Detect which cell encompasses the target text, then output its (x, y) center coordinate. 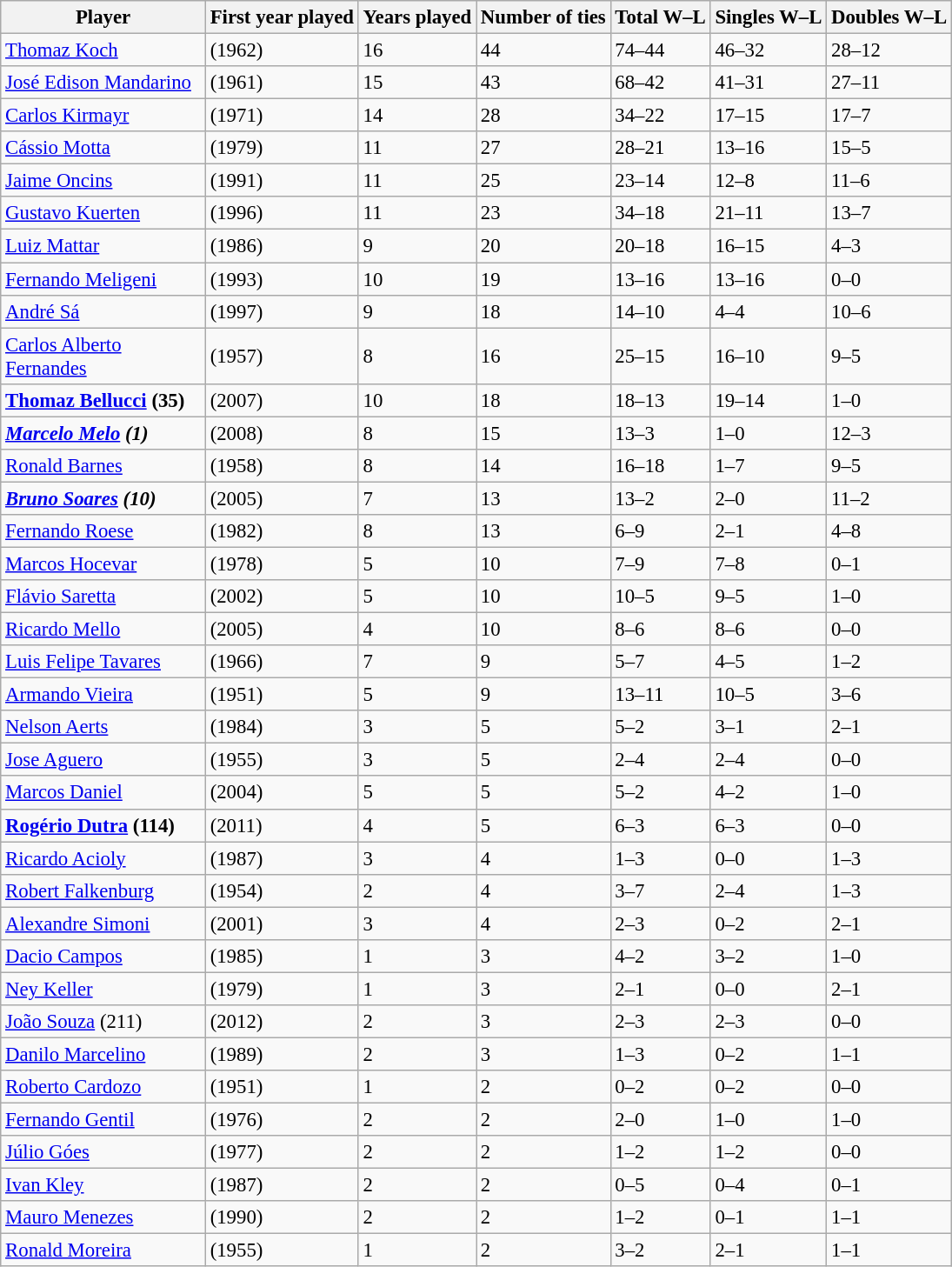
5–7 (661, 662)
João Souza (211) (103, 1022)
(1997) (282, 311)
(1986) (282, 246)
16–10 (769, 357)
(2008) (282, 433)
68–42 (661, 83)
46–32 (769, 50)
(1962) (282, 50)
Flávio Saretta (103, 597)
1–7 (769, 466)
Luis Felipe Tavares (103, 662)
(1961) (282, 83)
3–7 (661, 890)
Roberto Cardozo (103, 1087)
18–13 (661, 400)
Robert Falkenburg (103, 890)
(1982) (282, 531)
6–9 (661, 531)
13–11 (661, 695)
12–8 (769, 181)
(2002) (282, 597)
11–6 (889, 181)
0–4 (769, 1185)
4–4 (769, 311)
(1958) (282, 466)
17–15 (769, 116)
(1985) (282, 957)
4–5 (769, 662)
Number of ties (543, 17)
Singles W–L (769, 17)
André Sá (103, 311)
(1990) (282, 1217)
3–6 (889, 695)
Marcos Daniel (103, 793)
Alexandre Simoni (103, 924)
25–15 (661, 357)
Jaime Oncins (103, 181)
4–3 (889, 246)
3–1 (769, 727)
12–3 (889, 433)
Ronald Moreira (103, 1250)
(2007) (282, 400)
Carlos Kirmayr (103, 116)
Dacio Campos (103, 957)
(1957) (282, 357)
Ivan Kley (103, 1185)
(2012) (282, 1022)
José Edison Mandarino (103, 83)
Luiz Mattar (103, 246)
28 (543, 116)
21–11 (769, 213)
13–3 (661, 433)
(2011) (282, 825)
16–15 (769, 246)
(1993) (282, 279)
(1977) (282, 1152)
23–14 (661, 181)
Rogério Dutra (114) (103, 825)
Nelson Aerts (103, 727)
43 (543, 83)
(1991) (282, 181)
34–22 (661, 116)
Armando Vieira (103, 695)
Ronald Barnes (103, 466)
(1978) (282, 563)
13–7 (889, 213)
Thomaz Koch (103, 50)
First year played (282, 17)
Gustavo Kuerten (103, 213)
74–44 (661, 50)
17–7 (889, 116)
Bruno Soares (10) (103, 498)
4–8 (889, 531)
Years played (417, 17)
Cássio Motta (103, 148)
34–18 (661, 213)
7–8 (769, 563)
19–14 (769, 400)
25 (543, 181)
Carlos Alberto Fernandes (103, 357)
(2001) (282, 924)
20–18 (661, 246)
27–11 (889, 83)
(1954) (282, 890)
Danilo Marcelino (103, 1054)
(1971) (282, 116)
Jose Aguero (103, 760)
0–5 (661, 1185)
28–21 (661, 148)
11–2 (889, 498)
27 (543, 148)
14–10 (661, 311)
Marcos Hocevar (103, 563)
Ricardo Mello (103, 630)
19 (543, 279)
(1984) (282, 727)
(1976) (282, 1120)
(1996) (282, 213)
13–2 (661, 498)
Fernando Gentil (103, 1120)
Total W–L (661, 17)
41–31 (769, 83)
Ney Keller (103, 989)
(1989) (282, 1054)
Player (103, 17)
Marcelo Melo (1) (103, 433)
Mauro Menezes (103, 1217)
15–5 (889, 148)
7–9 (661, 563)
Fernando Meligeni (103, 279)
Fernando Roese (103, 531)
28–12 (889, 50)
(2004) (282, 793)
23 (543, 213)
10–6 (889, 311)
Júlio Góes (103, 1152)
Ricardo Acioly (103, 858)
(1966) (282, 662)
Doubles W–L (889, 17)
16–18 (661, 466)
44 (543, 50)
20 (543, 246)
Thomaz Bellucci (35) (103, 400)
